Find where the given text appears and provide that cell's center as [X, Y] coordinate. 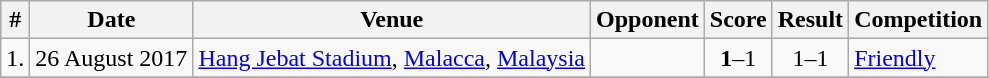
Opponent [648, 20]
Date [112, 20]
# [16, 20]
Score [738, 20]
1. [16, 58]
Hang Jebat Stadium, Malacca, Malaysia [392, 58]
26 August 2017 [112, 58]
Venue [392, 20]
Competition [918, 20]
Result [810, 20]
Friendly [918, 58]
